Return [X, Y] of the center of cell containing provided text 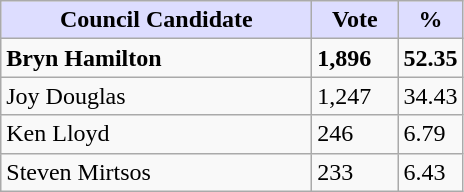
Joy Douglas [156, 96]
6.79 [430, 134]
Council Candidate [156, 20]
6.43 [430, 172]
Bryn Hamilton [156, 58]
Steven Mirtsos [156, 172]
% [430, 20]
233 [355, 172]
34.43 [430, 96]
Ken Lloyd [156, 134]
1,896 [355, 58]
Vote [355, 20]
1,247 [355, 96]
246 [355, 134]
52.35 [430, 58]
